Capture the cell that displays the provided text and extract its [x, y] central coordinate. 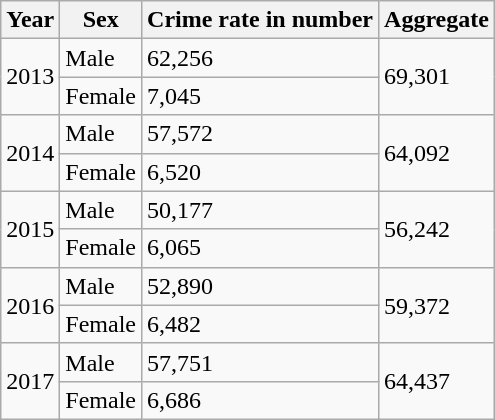
2013 [30, 77]
6,482 [260, 324]
59,372 [437, 305]
64,092 [437, 153]
2017 [30, 381]
2014 [30, 153]
64,437 [437, 381]
50,177 [260, 210]
52,890 [260, 286]
57,751 [260, 362]
6,520 [260, 172]
57,572 [260, 134]
56,242 [437, 229]
2015 [30, 229]
Crime rate in number [260, 20]
6,686 [260, 400]
2016 [30, 305]
6,065 [260, 248]
Aggregate [437, 20]
7,045 [260, 96]
Sex [101, 20]
69,301 [437, 77]
Year [30, 20]
62,256 [260, 58]
